Detect which cell encompasses the target text, then output its [x, y] center coordinate. 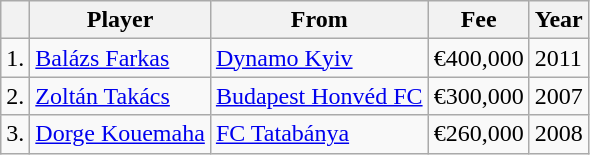
€260,000 [478, 134]
Balázs Farkas [120, 58]
From [319, 20]
Zoltán Takács [120, 96]
Year [558, 20]
2008 [558, 134]
Budapest Honvéd FC [319, 96]
3. [16, 134]
2. [16, 96]
€400,000 [478, 58]
FC Tatabánya [319, 134]
Fee [478, 20]
€300,000 [478, 96]
Dorge Kouemaha [120, 134]
Dynamo Kyiv [319, 58]
2011 [558, 58]
Player [120, 20]
2007 [558, 96]
1. [16, 58]
